Detect which cell encompasses the target text, then output its (X, Y) center coordinate. 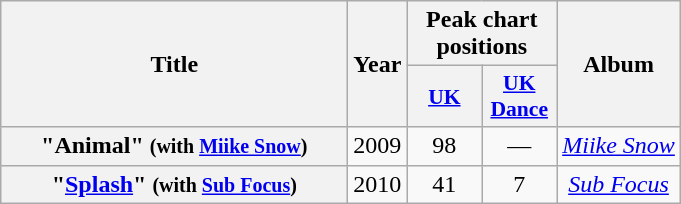
2010 (378, 184)
Album (619, 64)
UKDance (520, 96)
UK (444, 96)
7 (520, 184)
"Splash" (with Sub Focus) (174, 184)
Peak chart positions (482, 34)
Year (378, 64)
41 (444, 184)
Title (174, 64)
Sub Focus (619, 184)
2009 (378, 146)
98 (444, 146)
— (520, 146)
Miike Snow (619, 146)
"Animal" (with Miike Snow) (174, 146)
